Locate the cell with the specified text and output its [x, y] center coordinate. 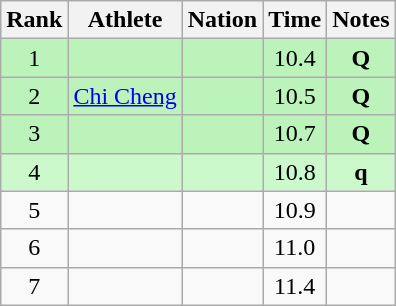
10.9 [295, 210]
Athlete [125, 20]
7 [34, 286]
10.8 [295, 172]
Chi Cheng [125, 96]
Nation [222, 20]
11.0 [295, 248]
6 [34, 248]
Time [295, 20]
4 [34, 172]
q [361, 172]
10.5 [295, 96]
10.4 [295, 58]
5 [34, 210]
11.4 [295, 286]
3 [34, 134]
1 [34, 58]
10.7 [295, 134]
Rank [34, 20]
Notes [361, 20]
2 [34, 96]
